Locate the cell with the specified text and output its (x, y) center coordinate. 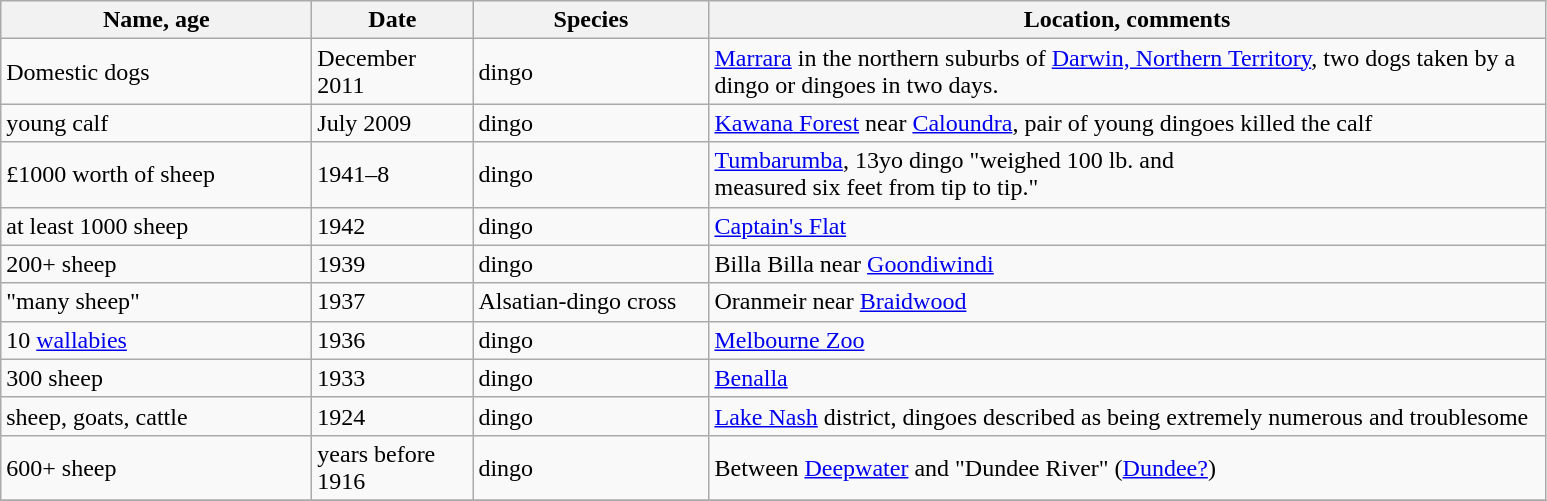
Lake Nash district, dingoes described as being extremely numerous and troublesome (1127, 416)
Domestic dogs (156, 72)
300 sheep (156, 378)
1933 (392, 378)
"many sheep" (156, 302)
1936 (392, 340)
1942 (392, 226)
1941–8 (392, 174)
£1000 worth of sheep (156, 174)
10 wallabies (156, 340)
Tumbarumba, 13yo dingo "weighed 100 lb. andmeasured six feet from tip to tip." (1127, 174)
600+ sheep (156, 468)
Captain's Flat (1127, 226)
years before 1916 (392, 468)
July 2009 (392, 123)
200+ sheep (156, 264)
Alsatian-dingo cross (591, 302)
Billa Billa near Goondiwindi (1127, 264)
Date (392, 20)
Benalla (1127, 378)
Between Deepwater and "Dundee River" (Dundee?) (1127, 468)
at least 1000 sheep (156, 226)
Kawana Forest near Caloundra, pair of young dingoes killed the calf (1127, 123)
1937 (392, 302)
Marrara in the northern suburbs of Darwin, Northern Territory, two dogs taken by a dingo or dingoes in two days. (1127, 72)
1924 (392, 416)
Oranmeir near Braidwood (1127, 302)
Name, age (156, 20)
sheep, goats, cattle (156, 416)
young calf (156, 123)
1939 (392, 264)
Melbourne Zoo (1127, 340)
Location, comments (1127, 20)
December 2011 (392, 72)
Species (591, 20)
